Output the [X, Y] coordinate of the center of the cell containing the given text.  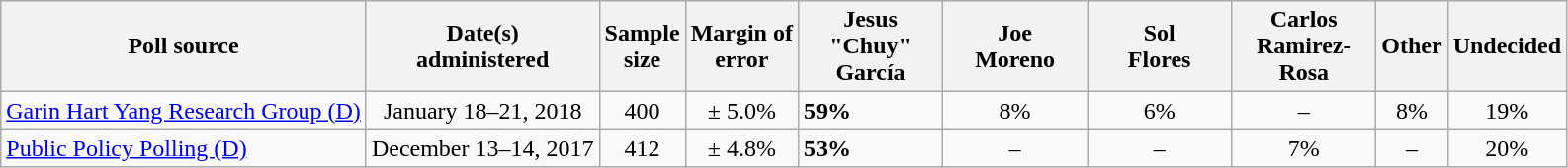
20% [1507, 148]
January 18–21, 2018 [482, 111]
Other [1412, 46]
Margin oferror [741, 46]
Public Policy Polling (D) [184, 148]
Poll source [184, 46]
6% [1160, 111]
Undecided [1507, 46]
CarlosRamirez-Rosa [1304, 46]
December 13–14, 2017 [482, 148]
19% [1507, 111]
59% [870, 111]
412 [643, 148]
± 4.8% [741, 148]
± 5.0% [741, 111]
SolFlores [1160, 46]
400 [643, 111]
Samplesize [643, 46]
7% [1304, 148]
Date(s)administered [482, 46]
JoeMoreno [1015, 46]
Garin Hart Yang Research Group (D) [184, 111]
Jesus"Chuy" García [870, 46]
53% [870, 148]
